From the cell containing the given text, extract its center point as [X, Y] coordinate. 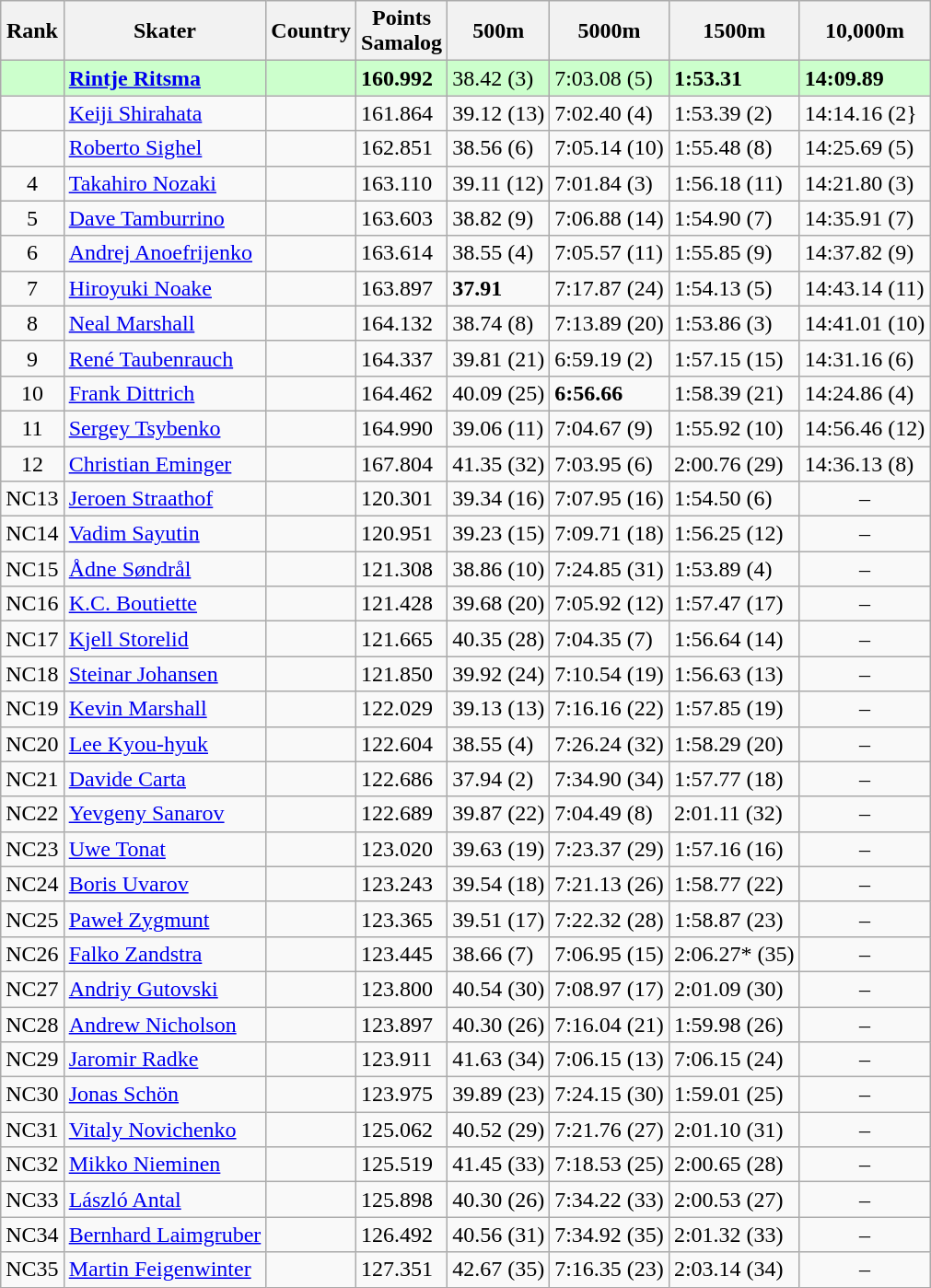
38.82 (9) [499, 218]
Sergey Tsybenko [165, 428]
1:54.90 (7) [734, 218]
38.86 (10) [499, 569]
37.91 [499, 288]
1:55.92 (10) [734, 428]
Yevgeny Sanarov [165, 814]
1:57.15 (15) [734, 358]
160.992 [401, 78]
2:00.65 (28) [734, 1165]
1:53.31 [734, 78]
7:34.92 (35) [610, 1235]
NC29 [32, 1060]
René Taubenrauch [165, 358]
2:00.76 (29) [734, 463]
Keiji Shirahata [165, 113]
2:00.53 (27) [734, 1200]
14:35.91 (7) [865, 218]
38.42 (3) [499, 78]
39.81 (21) [499, 358]
41.45 (33) [499, 1165]
14:37.82 (9) [865, 253]
NC15 [32, 569]
7:23.37 (29) [610, 849]
7:08.97 (17) [610, 989]
39.23 (15) [499, 534]
7:02.40 (4) [610, 113]
NC14 [32, 534]
1:53.89 (4) [734, 569]
K.C. Boutiette [165, 604]
14:31.16 (6) [865, 358]
NC22 [32, 814]
14:21.80 (3) [865, 183]
120.951 [401, 534]
NC31 [32, 1130]
Davide Carta [165, 779]
Jeroen Straathof [165, 499]
László Antal [165, 1200]
14:25.69 (5) [865, 148]
7:03.08 (5) [610, 78]
5 [32, 218]
Falko Zandstra [165, 954]
NC13 [32, 499]
39.12 (13) [499, 113]
164.462 [401, 393]
7:09.71 (18) [610, 534]
39.06 (11) [499, 428]
7:26.24 (32) [610, 744]
1:58.29 (20) [734, 744]
7:18.53 (25) [610, 1165]
14:24.86 (4) [865, 393]
Kjell Storelid [165, 639]
40.56 (31) [499, 1235]
7:24.15 (30) [610, 1095]
123.897 [401, 1025]
Dave Tamburrino [165, 218]
39.63 (19) [499, 849]
37.94 (2) [499, 779]
Vadim Sayutin [165, 534]
Frank Dittrich [165, 393]
7:34.90 (34) [610, 779]
2:01.11 (32) [734, 814]
NC25 [32, 919]
7:21.13 (26) [610, 884]
Rank [32, 31]
7:21.76 (27) [610, 1130]
Steinar Johansen [165, 674]
1:57.77 (18) [734, 779]
7 [32, 288]
39.13 (13) [499, 709]
Takahiro Nozaki [165, 183]
39.87 (22) [499, 814]
Jaromir Radke [165, 1060]
39.11 (12) [499, 183]
Neal Marshall [165, 323]
NC17 [32, 639]
7:06.88 (14) [610, 218]
NC26 [32, 954]
123.911 [401, 1060]
NC27 [32, 989]
163.603 [401, 218]
14:14.16 (2} [865, 113]
41.63 (34) [499, 1060]
NC21 [32, 779]
Jonas Schön [165, 1095]
39.92 (24) [499, 674]
Skater [165, 31]
163.110 [401, 183]
39.54 (18) [499, 884]
7:05.14 (10) [610, 148]
7:05.92 (12) [610, 604]
123.243 [401, 884]
39.89 (23) [499, 1095]
164.337 [401, 358]
125.062 [401, 1130]
500m [499, 31]
38.66 (7) [499, 954]
1:54.50 (6) [734, 499]
NC33 [32, 1200]
1:56.64 (14) [734, 639]
38.74 (8) [499, 323]
NC16 [32, 604]
7:16.35 (23) [610, 1270]
Martin Feigenwinter [165, 1270]
7:24.85 (31) [610, 569]
1:57.85 (19) [734, 709]
Andrej Anoefrijenko [165, 253]
1:53.39 (2) [734, 113]
122.604 [401, 744]
162.851 [401, 148]
Christian Eminger [165, 463]
1:54.13 (5) [734, 288]
NC23 [32, 849]
121.665 [401, 639]
Lee Kyou-hyuk [165, 744]
6:59.19 (2) [610, 358]
Andrew Nicholson [165, 1025]
14:09.89 [865, 78]
7:06.95 (15) [610, 954]
NC34 [32, 1235]
40.52 (29) [499, 1130]
123.445 [401, 954]
7:22.32 (28) [610, 919]
Andriy Gutovski [165, 989]
6 [32, 253]
2:01.09 (30) [734, 989]
NC35 [32, 1270]
Hiroyuki Noake [165, 288]
NC24 [32, 884]
12 [32, 463]
161.864 [401, 113]
7:16.16 (22) [610, 709]
39.51 (17) [499, 919]
NC18 [32, 674]
Mikko Nieminen [165, 1165]
7:01.84 (3) [610, 183]
127.351 [401, 1270]
Paweł Zygmunt [165, 919]
1:57.16 (16) [734, 849]
7:06.15 (13) [610, 1060]
123.975 [401, 1095]
14:41.01 (10) [865, 323]
122.686 [401, 779]
NC30 [32, 1095]
164.132 [401, 323]
163.897 [401, 288]
2:06.27* (35) [734, 954]
Kevin Marshall [165, 709]
Country [311, 31]
39.34 (16) [499, 499]
41.35 (32) [499, 463]
123.365 [401, 919]
1:56.63 (13) [734, 674]
Vitaly Novichenko [165, 1130]
1:58.77 (22) [734, 884]
121.850 [401, 674]
7:05.57 (11) [610, 253]
1:55.85 (9) [734, 253]
121.428 [401, 604]
7:04.35 (7) [610, 639]
1:56.18 (11) [734, 183]
NC28 [32, 1025]
2:01.32 (33) [734, 1235]
NC19 [32, 709]
39.68 (20) [499, 604]
126.492 [401, 1235]
38.56 (6) [499, 148]
Uwe Tonat [165, 849]
1:59.98 (26) [734, 1025]
164.990 [401, 428]
1:57.47 (17) [734, 604]
2:03.14 (34) [734, 1270]
2:01.10 (31) [734, 1130]
122.689 [401, 814]
1:55.48 (8) [734, 148]
14:43.14 (11) [865, 288]
NC20 [32, 744]
163.614 [401, 253]
122.029 [401, 709]
7:07.95 (16) [610, 499]
7:16.04 (21) [610, 1025]
7:10.54 (19) [610, 674]
7:13.89 (20) [610, 323]
Bernhard Laimgruber [165, 1235]
Rintje Ritsma [165, 78]
NC32 [32, 1165]
Roberto Sighel [165, 148]
4 [32, 183]
14:36.13 (8) [865, 463]
10 [32, 393]
125.519 [401, 1165]
1:58.87 (23) [734, 919]
8 [32, 323]
5000m [610, 31]
10,000m [865, 31]
7:04.67 (9) [610, 428]
1500m [734, 31]
120.301 [401, 499]
7:03.95 (6) [610, 463]
11 [32, 428]
1:53.86 (3) [734, 323]
123.020 [401, 849]
40.35 (28) [499, 639]
40.54 (30) [499, 989]
7:04.49 (8) [610, 814]
6:56.66 [610, 393]
14:56.46 (12) [865, 428]
7:34.22 (33) [610, 1200]
42.67 (35) [499, 1270]
121.308 [401, 569]
125.898 [401, 1200]
1:59.01 (25) [734, 1095]
1:58.39 (21) [734, 393]
7:06.15 (24) [734, 1060]
7:17.87 (24) [610, 288]
Boris Uvarov [165, 884]
123.800 [401, 989]
1:56.25 (12) [734, 534]
167.804 [401, 463]
Ådne Søndrål [165, 569]
40.09 (25) [499, 393]
9 [32, 358]
Points Samalog [401, 31]
